Scan for the cell matching the given text and deliver its [x, y] coordinate at center. 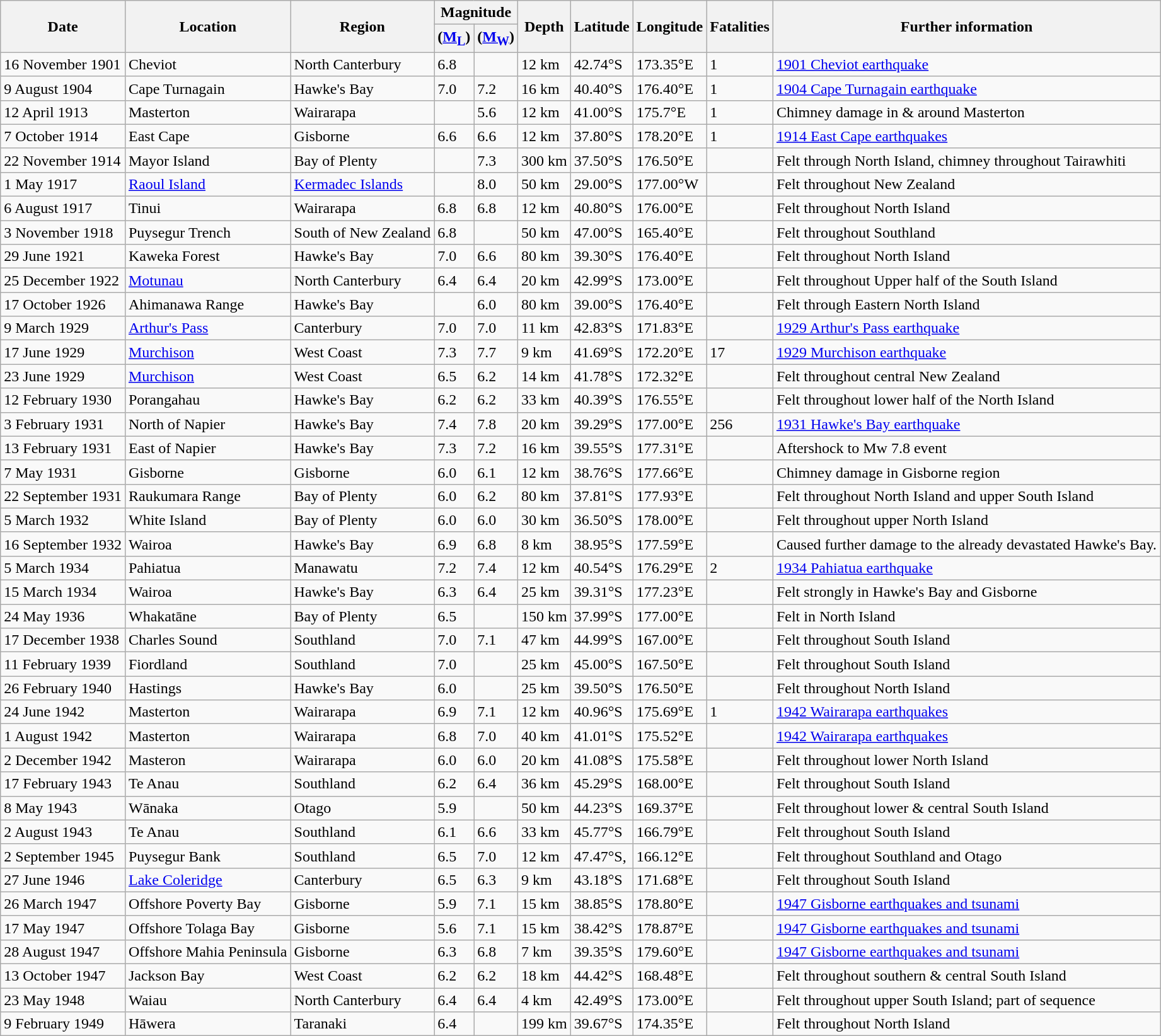
177.23°E [669, 592]
38.76°S [601, 472]
175.69°E [669, 712]
Felt strongly in Hawke's Bay and Gisborne [966, 592]
13 October 1947 [63, 976]
Ahimanawa Range [208, 304]
Arthur's Pass [208, 328]
Felt throughout Southland and Otago [966, 856]
11 February 1939 [63, 664]
300 km [544, 160]
168.48°E [669, 976]
Puysegur Trench [208, 233]
Felt throughout central New Zealand [966, 376]
1 August 1942 [63, 736]
Further information [966, 26]
Puysegur Bank [208, 856]
47.47°S, [601, 856]
Felt through North Island, chimney throughout Tairawhiti [966, 160]
177.59°E [669, 544]
40.40°S [601, 88]
24 June 1942 [63, 712]
Offshore Poverty Bay [208, 904]
47 km [544, 640]
Felt through Eastern North Island [966, 304]
Chimney damage in Gisborne region [966, 472]
Lake Coleridge [208, 880]
172.20°E [669, 352]
173.35°E [669, 64]
Fatalities [740, 26]
Hastings [208, 688]
17 February 1943 [63, 784]
45.77°S [601, 832]
Location [208, 26]
Cheviot [208, 64]
40.80°S [601, 209]
Longitude [669, 26]
2 August 1943 [63, 832]
17 December 1938 [63, 640]
Date [63, 26]
Charles Sound [208, 640]
40.39°S [601, 400]
2 September 1945 [63, 856]
38.95°S [601, 544]
172.32°E [669, 376]
16 September 1932 [63, 544]
26 February 1940 [63, 688]
39.35°S [601, 952]
171.83°E [669, 328]
39.67°S [601, 1024]
Taranaki [362, 1024]
7 km [544, 952]
4 km [544, 1000]
29.00°S [601, 184]
42.49°S [601, 1000]
11 km [544, 328]
168.00°E [669, 784]
5 March 1932 [63, 520]
41.08°S [601, 760]
176.29°E [669, 568]
13 February 1931 [63, 448]
White Island [208, 520]
Otago [362, 808]
29 June 1921 [63, 256]
8 km [544, 544]
Raoul Island [208, 184]
17 [740, 352]
East of Napier [208, 448]
16 November 1901 [63, 64]
Whakatāne [208, 616]
175.7°E [669, 112]
39.50°S [601, 688]
3 February 1931 [63, 424]
17 October 1926 [63, 304]
3 November 1918 [63, 233]
Porangahau [208, 400]
North of Napier [208, 424]
174.35°E [669, 1024]
25 December 1922 [63, 280]
178.00°E [669, 520]
41.78°S [601, 376]
East Cape [208, 136]
7.7 [496, 352]
39.00°S [601, 304]
Tinui [208, 209]
36.50°S [601, 520]
Hāwera [208, 1024]
(MW) [496, 38]
Region [362, 26]
Fiordland [208, 664]
41.00°S [601, 112]
166.79°E [669, 832]
Kaweka Forest [208, 256]
Jackson Bay [208, 976]
30 km [544, 520]
2 December 1942 [63, 760]
7 May 1931 [63, 472]
Felt throughout Upper half of the South Island [966, 280]
Felt throughout lower North Island [966, 760]
23 June 1929 [63, 376]
Offshore Mahia Peninsula [208, 952]
Chimney damage in & around Masterton [966, 112]
36 km [544, 784]
47.00°S [601, 233]
5 March 1934 [63, 568]
178.87°E [669, 928]
178.80°E [669, 904]
8 May 1943 [63, 808]
Felt in North Island [966, 616]
41.01°S [601, 736]
176.00°E [669, 209]
18 km [544, 976]
Latitude [601, 26]
9 February 1949 [63, 1024]
1934 Pahiatua earthquake [966, 568]
Offshore Tolaga Bay [208, 928]
7 October 1914 [63, 136]
South of New Zealand [362, 233]
Mayor Island [208, 160]
(ML) [454, 38]
Felt throughout New Zealand [966, 184]
39.31°S [601, 592]
14 km [544, 376]
8.0 [496, 184]
37.50°S [601, 160]
Felt throughout North Island and upper South Island [966, 496]
27 June 1946 [63, 880]
26 March 1947 [63, 904]
38.42°S [601, 928]
1904 Cape Turnagain earthquake [966, 88]
42.99°S [601, 280]
1 May 1917 [63, 184]
28 August 1947 [63, 952]
175.58°E [669, 760]
Felt throughout upper North Island [966, 520]
Kermadec Islands [362, 184]
Magnitude [477, 13]
169.37°E [669, 808]
1914 East Cape earthquakes [966, 136]
38.85°S [601, 904]
6 August 1917 [63, 209]
175.52°E [669, 736]
167.50°E [669, 664]
171.68°E [669, 880]
1901 Cheviot earthquake [966, 64]
166.12°E [669, 856]
167.00°E [669, 640]
150 km [544, 616]
22 November 1914 [63, 160]
Manawatu [362, 568]
Pahiatua [208, 568]
177.93°E [669, 496]
12 February 1930 [63, 400]
23 May 1948 [63, 1000]
43.18°S [601, 880]
15 March 1934 [63, 592]
12 April 1913 [63, 112]
44.99°S [601, 640]
Raukumara Range [208, 496]
Aftershock to Mw 7.8 event [966, 448]
256 [740, 424]
Wānaka [208, 808]
24 May 1936 [63, 616]
1931 Hawke's Bay earthquake [966, 424]
176.55°E [669, 400]
45.29°S [601, 784]
39.30°S [601, 256]
44.23°S [601, 808]
165.40°E [669, 233]
40 km [544, 736]
Felt throughout lower half of the North Island [966, 400]
41.69°S [601, 352]
42.74°S [601, 64]
Motunau [208, 280]
2 [740, 568]
Felt throughout southern & central South Island [966, 976]
177.31°E [669, 448]
1929 Murchison earthquake [966, 352]
177.66°E [669, 472]
40.54°S [601, 568]
9 August 1904 [63, 88]
1929 Arthur's Pass earthquake [966, 328]
42.83°S [601, 328]
Felt throughout lower & central South Island [966, 808]
178.20°E [669, 136]
177.00°W [669, 184]
39.55°S [601, 448]
199 km [544, 1024]
Depth [544, 26]
17 May 1947 [63, 928]
22 September 1931 [63, 496]
37.81°S [601, 496]
44.42°S [601, 976]
Caused further damage to the already devastated Hawke's Bay. [966, 544]
40.96°S [601, 712]
37.99°S [601, 616]
Felt throughout Southland [966, 233]
9 March 1929 [63, 328]
39.29°S [601, 424]
Waiau [208, 1000]
Cape Turnagain [208, 88]
45.00°S [601, 664]
37.80°S [601, 136]
Masteron [208, 760]
Felt throughout upper South Island; part of sequence [966, 1000]
17 June 1929 [63, 352]
7.8 [496, 424]
179.60°E [669, 952]
